Scan for the cell matching the given text and deliver its [x, y] coordinate at center. 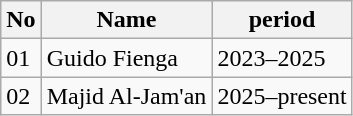
02 [21, 96]
01 [21, 58]
period [282, 20]
2025–present [282, 96]
2023–2025 [282, 58]
Guido Fienga [126, 58]
Name [126, 20]
No [21, 20]
Majid Al-Jam'an [126, 96]
